Scan for the cell matching the given text and deliver its (x, y) coordinate at center. 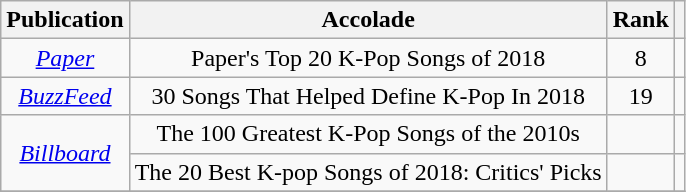
BuzzFeed (65, 96)
Publication (65, 20)
Accolade (368, 20)
Paper (65, 58)
The 100 Greatest K-Pop Songs of the 2010s (368, 134)
8 (640, 58)
The 20 Best K-pop Songs of 2018: Critics' Picks (368, 172)
Rank (640, 20)
30 Songs That Helped Define K-Pop In 2018 (368, 96)
Billboard (65, 153)
19 (640, 96)
Paper's Top 20 K-Pop Songs of 2018 (368, 58)
